Determine the [x, y] coordinate at the center of the cell enclosing the given text.  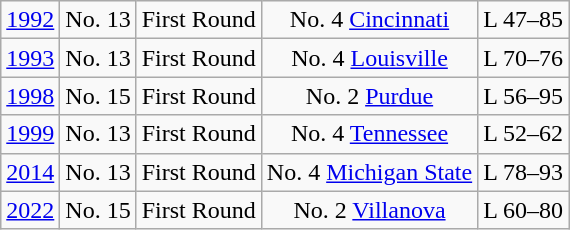
1993 [30, 58]
L 78–93 [524, 172]
1999 [30, 134]
L 52–62 [524, 134]
L 47–85 [524, 20]
No. 4 Louisville [369, 58]
L 60–80 [524, 210]
No. 4 Tennessee [369, 134]
1998 [30, 96]
L 70–76 [524, 58]
L 56–95 [524, 96]
No. 2 Purdue [369, 96]
No. 2 Villanova [369, 210]
No. 4 Cincinnati [369, 20]
2014 [30, 172]
2022 [30, 210]
1992 [30, 20]
No. 4 Michigan State [369, 172]
